Output the [x, y] coordinate of the center of the cell containing the given text.  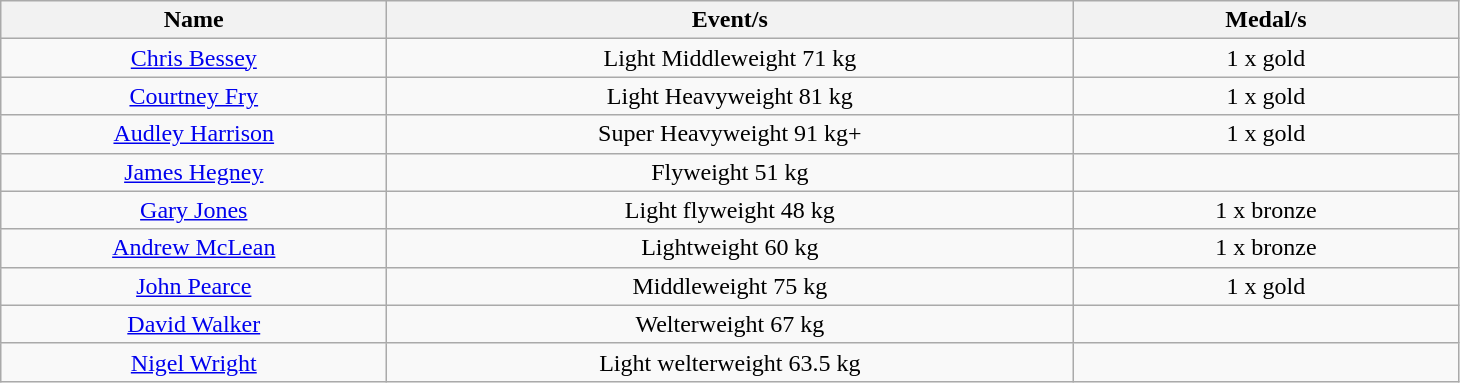
Audley Harrison [194, 134]
Light welterweight 63.5 kg [730, 362]
Chris Bessey [194, 58]
Medal/s [1266, 20]
John Pearce [194, 286]
Middleweight 75 kg [730, 286]
James Hegney [194, 172]
Courtney Fry [194, 96]
Flyweight 51 kg [730, 172]
Light Middleweight 71 kg [730, 58]
Super Heavyweight 91 kg+ [730, 134]
Welterweight 67 kg [730, 324]
Event/s [730, 20]
Andrew McLean [194, 248]
Light Heavyweight 81 kg [730, 96]
Nigel Wright [194, 362]
Gary Jones [194, 210]
Name [194, 20]
David Walker [194, 324]
Lightweight 60 kg [730, 248]
Light flyweight 48 kg [730, 210]
